From the cell containing the given text, extract its center point as [x, y] coordinate. 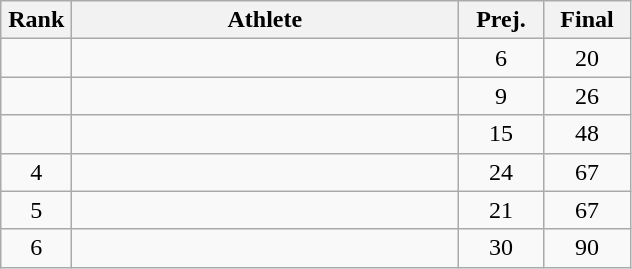
26 [587, 96]
4 [36, 172]
48 [587, 134]
30 [501, 248]
5 [36, 210]
Final [587, 20]
15 [501, 134]
Prej. [501, 20]
Athlete [265, 20]
21 [501, 210]
Rank [36, 20]
90 [587, 248]
24 [501, 172]
20 [587, 58]
9 [501, 96]
